Scan for the cell matching the given text and deliver its (X, Y) coordinate at center. 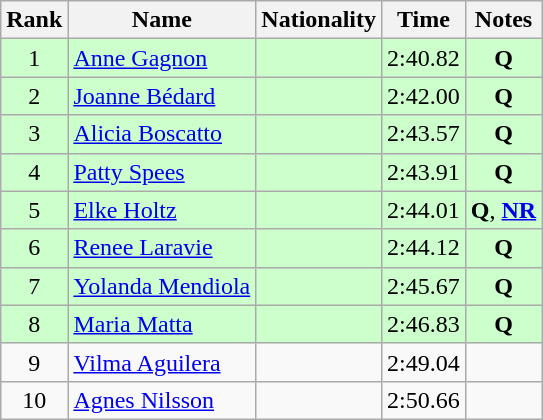
Q, NR (503, 210)
Maria Matta (162, 324)
2:43.57 (424, 134)
Alicia Boscatto (162, 134)
2:40.82 (424, 58)
5 (34, 210)
4 (34, 172)
Joanne Bédard (162, 96)
1 (34, 58)
Rank (34, 20)
Anne Gagnon (162, 58)
Vilma Aguilera (162, 362)
Yolanda Mendiola (162, 286)
Time (424, 20)
Elke Holtz (162, 210)
Agnes Nilsson (162, 400)
Nationality (319, 20)
2:44.12 (424, 248)
Renee Laravie (162, 248)
2:50.66 (424, 400)
6 (34, 248)
Name (162, 20)
2:45.67 (424, 286)
Patty Spees (162, 172)
2:44.01 (424, 210)
3 (34, 134)
8 (34, 324)
2:43.91 (424, 172)
2:49.04 (424, 362)
2:46.83 (424, 324)
10 (34, 400)
2:42.00 (424, 96)
7 (34, 286)
9 (34, 362)
2 (34, 96)
Notes (503, 20)
